Detect which cell encompasses the target text, then output its [x, y] center coordinate. 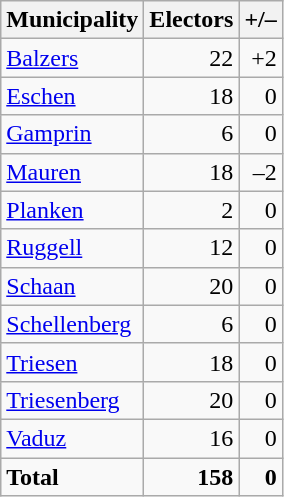
158 [192, 477]
Triesenberg [72, 400]
Balzers [72, 58]
16 [192, 438]
12 [192, 248]
Eschen [72, 96]
Ruggell [72, 248]
–2 [260, 172]
+2 [260, 58]
22 [192, 58]
Mauren [72, 172]
2 [192, 210]
Vaduz [72, 438]
Schaan [72, 286]
Triesen [72, 362]
Gamprin [72, 134]
Planken [72, 210]
Total [72, 477]
Municipality [72, 20]
Schellenberg [72, 324]
+/– [260, 20]
Electors [192, 20]
